Locate the cell with the specified text and output its [x, y] center coordinate. 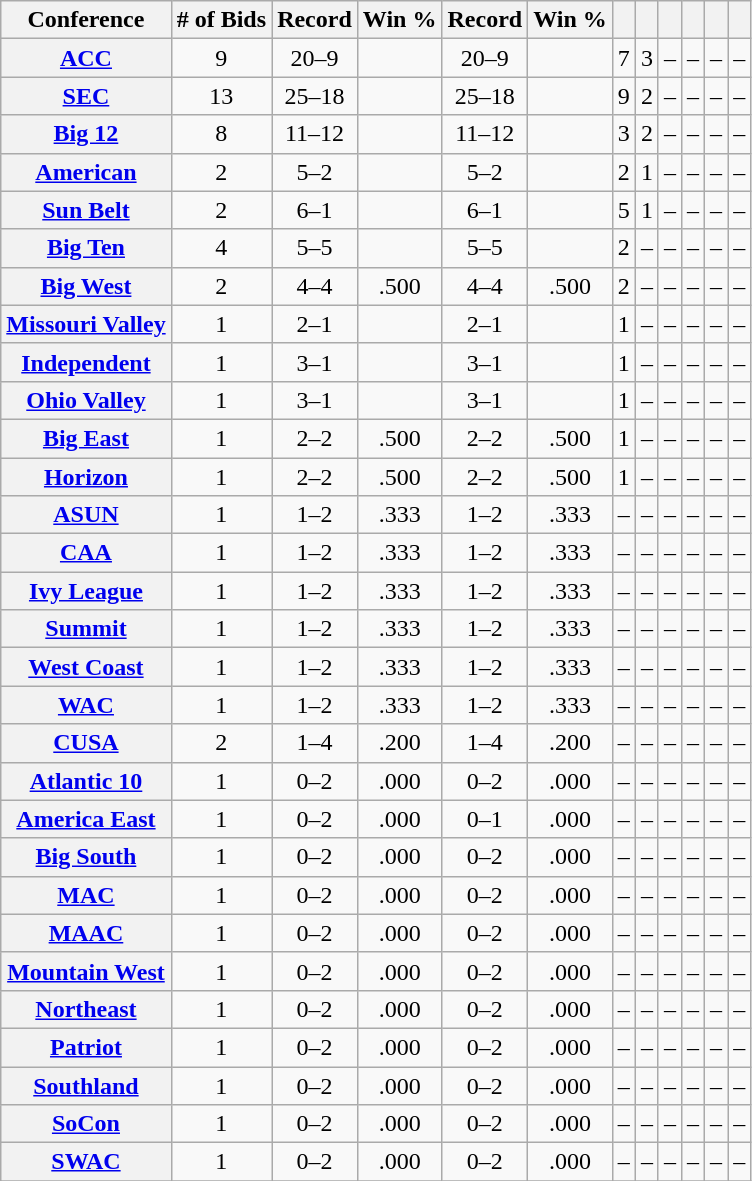
ACC [86, 58]
Horizon [86, 477]
# of Bids [221, 20]
Mountain West [86, 971]
Ohio Valley [86, 400]
5 [624, 210]
Ivy League [86, 591]
0–1 [485, 819]
Sun Belt [86, 210]
Big South [86, 857]
Big West [86, 286]
8 [221, 134]
SoCon [86, 1124]
SWAC [86, 1162]
American [86, 172]
America East [86, 819]
MAAC [86, 933]
4 [221, 248]
Big East [86, 438]
Independent [86, 362]
ASUN [86, 515]
Atlantic 10 [86, 781]
CUSA [86, 743]
West Coast [86, 667]
Missouri Valley [86, 324]
Big Ten [86, 248]
CAA [86, 553]
MAC [86, 895]
SEC [86, 96]
WAC [86, 705]
Summit [86, 629]
Patriot [86, 1047]
Southland [86, 1085]
Conference [86, 20]
7 [624, 58]
13 [221, 96]
Big 12 [86, 134]
Northeast [86, 1009]
